For the text-containing cell, return its midpoint in (x, y) coordinate format. 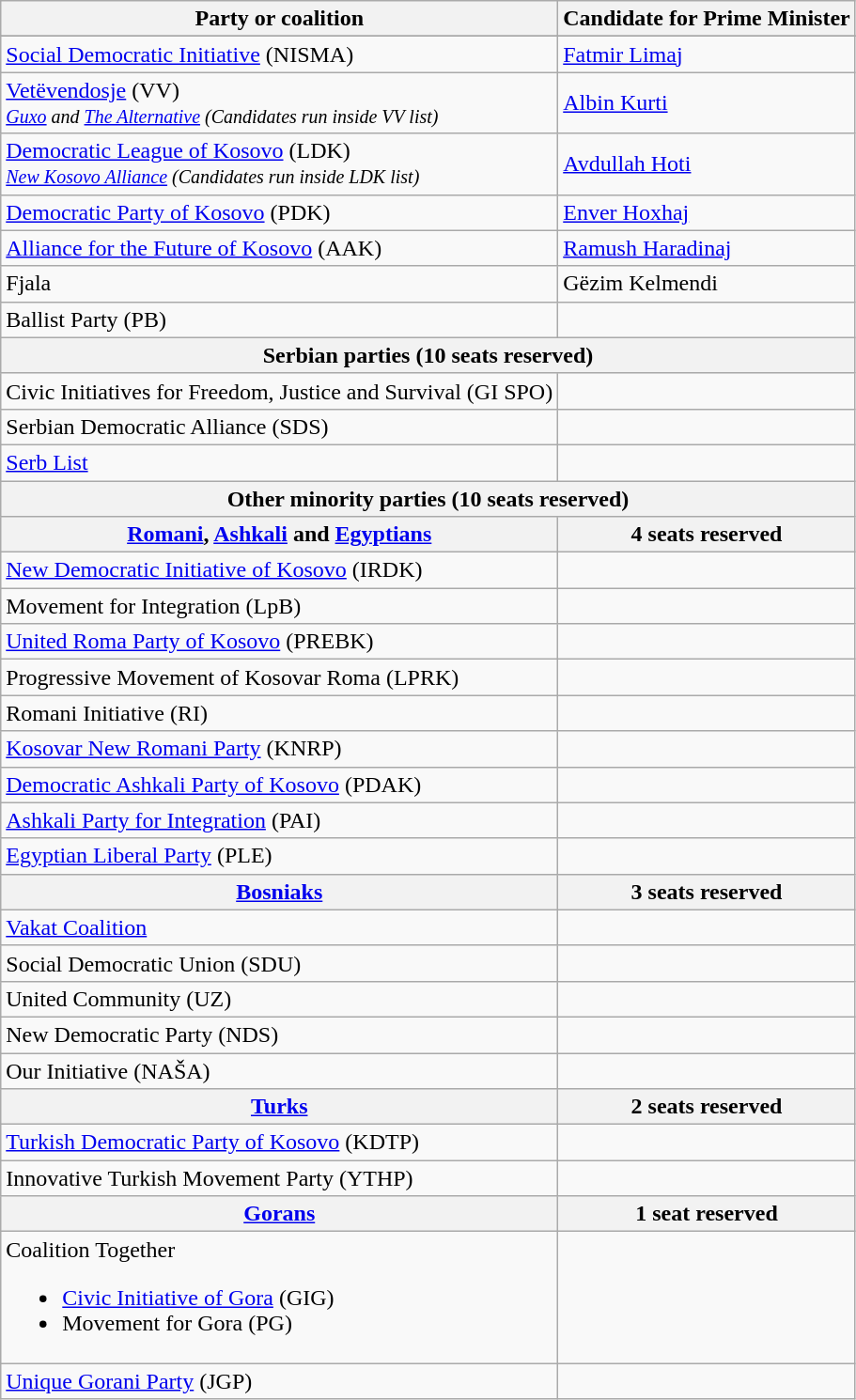
Innovative Turkish Movement Party (YTHP) (280, 1178)
Albin Kurti (707, 103)
Vetëvendosje (VV)Guxo and The Alternative (Candidates run inside VV list) (280, 103)
3 seats reserved (707, 892)
Movement for Integration (LpB) (280, 606)
Turkish Democratic Party of Kosovo (KDTP) (280, 1143)
Turks (280, 1107)
Serb List (280, 462)
Serbian parties (10 seats reserved) (428, 355)
4 seats reserved (707, 535)
Alliance for the Future of Kosovo (AAK) (280, 248)
Fatmir Limaj (707, 54)
United Roma Party of Kosovo (PREBK) (280, 642)
New Democratic Initiative of Kosovo (IRDK) (280, 570)
Ballist Party (PB) (280, 319)
Party or coalition (280, 19)
Vakat Coalition (280, 927)
Kosovar New Romani Party (KNRP) (280, 749)
Social Democratic Initiative (NISMA) (280, 54)
Democratic Ashkali Party of Kosovo (PDAK) (280, 785)
Romani, Ashkali and Egyptians (280, 535)
Civic Initiatives for Freedom, Justice and Survival (GI SPO) (280, 391)
Avdullah Hoti (707, 163)
Bosniaks (280, 892)
Unique Gorani Party (JGP) (280, 1381)
Ramush Haradinaj (707, 248)
United Community (UZ) (280, 999)
Ashkali Party for Integration (PAI) (280, 820)
Fjala (280, 284)
Social Democratic Union (SDU) (280, 963)
Other minority parties (10 seats reserved) (428, 499)
Enver Hoxhaj (707, 212)
Our Initiative (NAŠA) (280, 1070)
Democratic League of Kosovo (LDK)New Kosovo Alliance (Candidates run inside LDK list) (280, 163)
Coalition TogetherCivic Initiative of Gora (GIG)Movement for Gora (PG) (280, 1298)
Gorans (280, 1214)
1 seat reserved (707, 1214)
Candidate for Prime Minister (707, 19)
Democratic Party of Kosovo (PDK) (280, 212)
Romani Initiative (RI) (280, 713)
Progressive Movement of Kosovar Roma (LPRK) (280, 677)
Serbian Democratic Alliance (SDS) (280, 427)
New Democratic Party (NDS) (280, 1034)
Egyptian Liberal Party (PLE) (280, 856)
Gëzim Kelmendi (707, 284)
2 seats reserved (707, 1107)
